Return the (x, y) coordinate for the center point of the cell that contains the specified text.  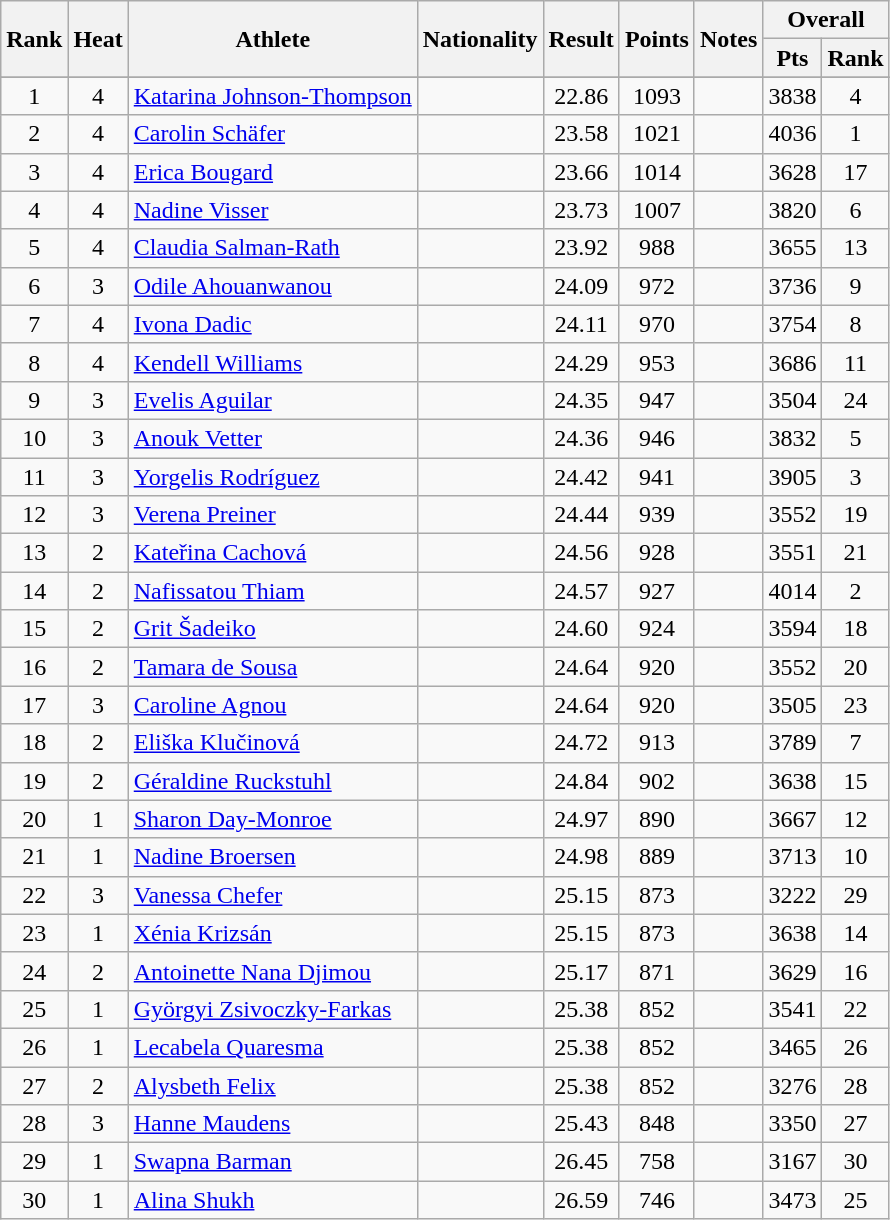
Odile Ahouanwanou (272, 286)
Sharon Day-Monroe (272, 819)
758 (656, 1162)
Overall (826, 20)
Pts (792, 58)
24.11 (581, 324)
24.57 (581, 591)
889 (656, 857)
890 (656, 819)
Vanessa Chefer (272, 895)
3276 (792, 1085)
928 (656, 553)
Carolin Schäfer (272, 134)
924 (656, 629)
972 (656, 286)
24.84 (581, 781)
3820 (792, 210)
Ivona Dadic (272, 324)
23.73 (581, 210)
24.97 (581, 819)
3713 (792, 857)
Nadine Broersen (272, 857)
Anouk Vetter (272, 438)
Nadine Visser (272, 210)
Kendell Williams (272, 362)
3628 (792, 172)
25.43 (581, 1124)
3504 (792, 400)
Xénia Krizsán (272, 933)
Eliška Klučinová (272, 743)
3551 (792, 553)
25.17 (581, 971)
988 (656, 248)
Evelis Aguilar (272, 400)
1007 (656, 210)
24.44 (581, 515)
24.35 (581, 400)
941 (656, 477)
Alysbeth Felix (272, 1085)
3686 (792, 362)
970 (656, 324)
Swapna Barman (272, 1162)
24.98 (581, 857)
953 (656, 362)
Katarina Johnson-Thompson (272, 96)
939 (656, 515)
Erica Bougard (272, 172)
3736 (792, 286)
Notes (728, 39)
23.92 (581, 248)
946 (656, 438)
3222 (792, 895)
26.45 (581, 1162)
Verena Preiner (272, 515)
947 (656, 400)
Györgyi Zsivoczky-Farkas (272, 1009)
3754 (792, 324)
871 (656, 971)
24.09 (581, 286)
3350 (792, 1124)
Heat (98, 39)
24.56 (581, 553)
3655 (792, 248)
Kateřina Cachová (272, 553)
26.59 (581, 1200)
4014 (792, 591)
24.36 (581, 438)
Nafissatou Thiam (272, 591)
3541 (792, 1009)
22.86 (581, 96)
1021 (656, 134)
Result (581, 39)
24.42 (581, 477)
Géraldine Ruckstuhl (272, 781)
3667 (792, 819)
24.60 (581, 629)
Points (656, 39)
Antoinette Nana Djimou (272, 971)
927 (656, 591)
3473 (792, 1200)
23.58 (581, 134)
3594 (792, 629)
Nationality (480, 39)
Hanne Maudens (272, 1124)
Caroline Agnou (272, 705)
913 (656, 743)
3789 (792, 743)
Athlete (272, 39)
3905 (792, 477)
Alina Shukh (272, 1200)
23.66 (581, 172)
3838 (792, 96)
4036 (792, 134)
1014 (656, 172)
Yorgelis Rodríguez (272, 477)
746 (656, 1200)
Lecabela Quaresma (272, 1047)
902 (656, 781)
848 (656, 1124)
24.29 (581, 362)
24.72 (581, 743)
3465 (792, 1047)
Tamara de Sousa (272, 667)
3832 (792, 438)
3629 (792, 971)
3505 (792, 705)
Claudia Salman-Rath (272, 248)
3167 (792, 1162)
Grit Šadeiko (272, 629)
1093 (656, 96)
